Identify which cell holds the provided text, then report its (x, y) central coordinate. 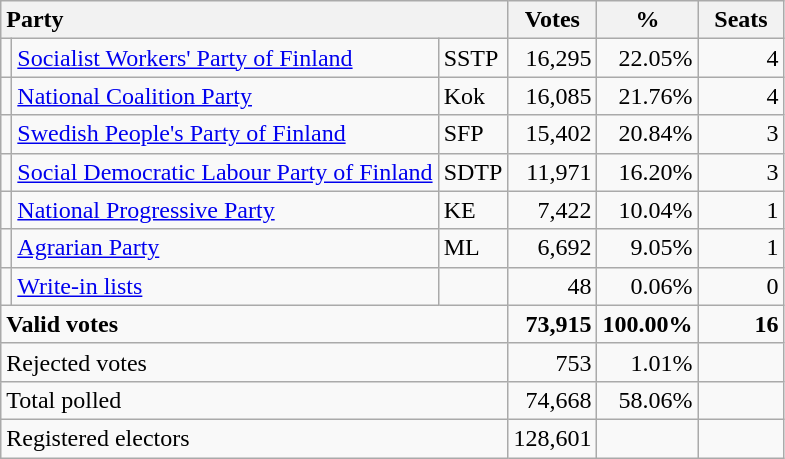
Kok (473, 96)
Votes (552, 20)
73,915 (552, 324)
6,692 (552, 248)
16,295 (552, 58)
74,668 (552, 400)
National Progressive Party (225, 210)
22.05% (648, 58)
Party (254, 20)
15,402 (552, 134)
Agrarian Party (225, 248)
16 (741, 324)
753 (552, 362)
National Coalition Party (225, 96)
Swedish People's Party of Finland (225, 134)
Rejected votes (254, 362)
128,601 (552, 438)
Total polled (254, 400)
0.06% (648, 286)
Socialist Workers' Party of Finland (225, 58)
SSTP (473, 58)
100.00% (648, 324)
Write-in lists (225, 286)
0 (741, 286)
16.20% (648, 172)
% (648, 20)
SFP (473, 134)
ML (473, 248)
1.01% (648, 362)
KE (473, 210)
20.84% (648, 134)
Valid votes (254, 324)
21.76% (648, 96)
7,422 (552, 210)
58.06% (648, 400)
11,971 (552, 172)
Seats (741, 20)
Registered electors (254, 438)
9.05% (648, 248)
16,085 (552, 96)
10.04% (648, 210)
Social Democratic Labour Party of Finland (225, 172)
SDTP (473, 172)
48 (552, 286)
